For the text-containing cell, return its midpoint in (X, Y) coordinate format. 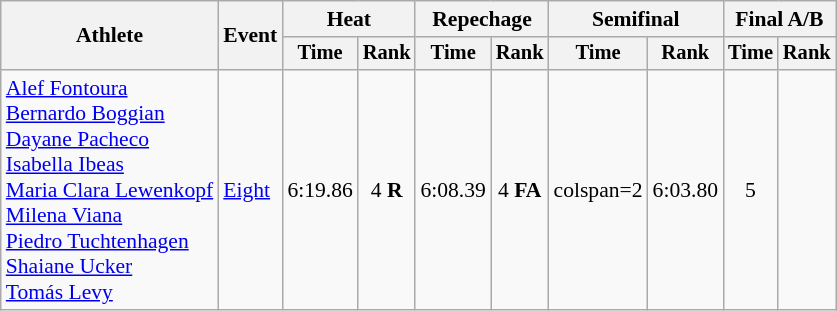
Heat (348, 19)
4 R (387, 190)
colspan=2 (598, 190)
Final A/B (779, 19)
Alef FontouraBernardo BoggianDayane PachecoIsabella IbeasMaria Clara LewenkopfMilena VianaPiedro TuchtenhagenShaiane UckerTomás Levy (110, 190)
Eight (250, 190)
6:19.86 (320, 190)
6:08.39 (452, 190)
Semifinal (636, 19)
5 (750, 190)
Repechage (482, 19)
6:03.80 (686, 190)
Athlete (110, 36)
4 FA (520, 190)
Event (250, 36)
